Capture the cell that displays the provided text and extract its (x, y) central coordinate. 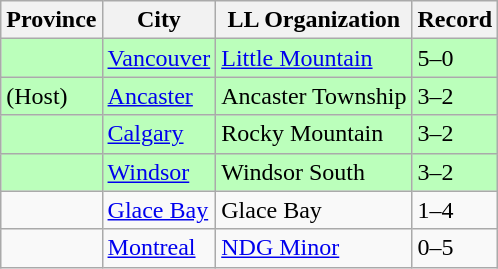
Rocky Mountain (314, 134)
Province (52, 20)
Windsor South (314, 172)
(Host) (52, 96)
0–5 (455, 248)
City (159, 20)
Record (455, 20)
LL Organization (314, 20)
5–0 (455, 58)
Vancouver (159, 58)
1–4 (455, 210)
Calgary (159, 134)
Ancaster (159, 96)
Windsor (159, 172)
Little Mountain (314, 58)
NDG Minor (314, 248)
Montreal (159, 248)
Ancaster Township (314, 96)
